Detect which cell encompasses the target text, then output its [X, Y] center coordinate. 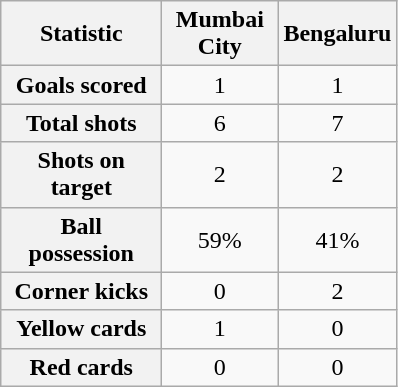
6 [220, 123]
59% [220, 240]
Red cards [82, 367]
Bengaluru [338, 34]
Goals scored [82, 85]
7 [338, 123]
41% [338, 240]
Shots on target [82, 174]
Mumbai City [220, 34]
Ball possession [82, 240]
Statistic [82, 34]
Total shots [82, 123]
Corner kicks [82, 291]
Yellow cards [82, 329]
